Output the (x, y) coordinate of the center of the cell containing the given text.  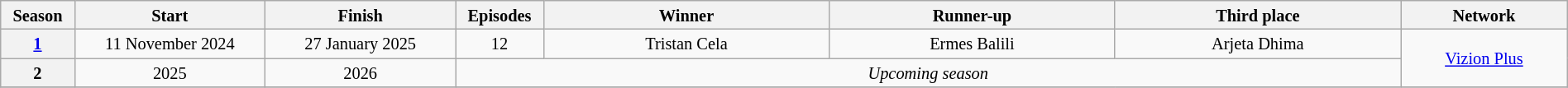
2026 (360, 72)
Winner (686, 15)
Tristan Cela (686, 44)
11 November 2024 (170, 44)
Ermes Balili (973, 44)
2 (38, 72)
2025 (170, 72)
27 January 2025 (360, 44)
Season (38, 15)
Episodes (500, 15)
Finish (360, 15)
Upcoming season (928, 72)
12 (500, 44)
Network (1484, 15)
Start (170, 15)
Vizion Plus (1484, 58)
1 (38, 44)
Arjeta Dhima (1257, 44)
Third place (1257, 15)
Runner-up (973, 15)
